Extract the (x, y) coordinate from the center of the cell holding the provided text.  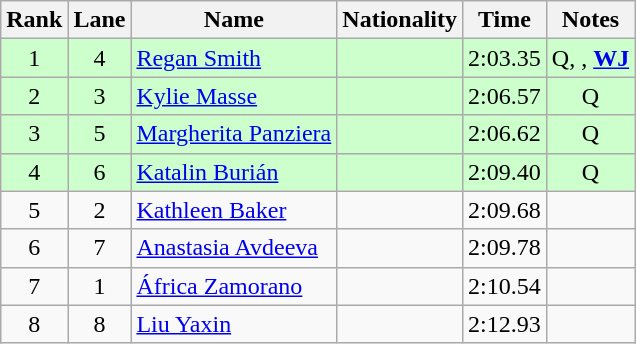
Name (234, 20)
Katalin Burián (234, 172)
Margherita Panziera (234, 134)
2:10.54 (505, 286)
Regan Smith (234, 58)
2:03.35 (505, 58)
Q, , WJ (590, 58)
Anastasia Avdeeva (234, 248)
Liu Yaxin (234, 324)
Notes (590, 20)
Lane (100, 20)
Kathleen Baker (234, 210)
2:06.62 (505, 134)
2:12.93 (505, 324)
Nationality (400, 20)
África Zamorano (234, 286)
Time (505, 20)
2:09.40 (505, 172)
2:09.68 (505, 210)
Rank (34, 20)
2:06.57 (505, 96)
2:09.78 (505, 248)
Kylie Masse (234, 96)
